Provide the [X, Y] coordinate of the cell's center where the given text is located.  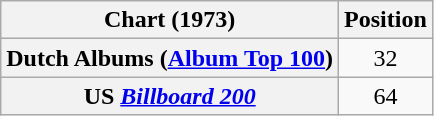
Dutch Albums (Album Top 100) [170, 58]
Chart (1973) [170, 20]
64 [386, 96]
32 [386, 58]
Position [386, 20]
US Billboard 200 [170, 96]
